From the cell containing the given text, extract its center point as (x, y) coordinate. 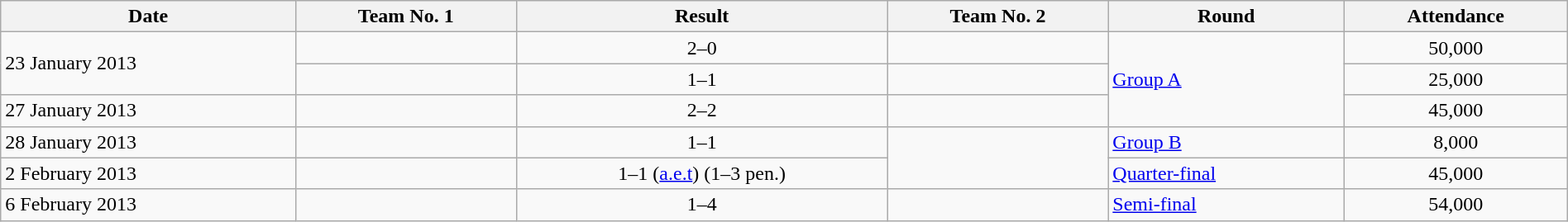
54,000 (1456, 205)
Group A (1226, 79)
Round (1226, 17)
6 February 2013 (149, 205)
Team No. 2 (997, 17)
23 January 2013 (149, 64)
50,000 (1456, 48)
Quarter-final (1226, 173)
1–1 (a.e.t) (1–3 pen.) (701, 173)
27 January 2013 (149, 111)
2 February 2013 (149, 173)
Date (149, 17)
1–4 (701, 205)
Team No. 1 (405, 17)
2–0 (701, 48)
2–2 (701, 111)
Result (701, 17)
Group B (1226, 142)
25,000 (1456, 79)
Attendance (1456, 17)
8,000 (1456, 142)
Semi-final (1226, 205)
28 January 2013 (149, 142)
